Extract the [X, Y] coordinate from the center of the cell holding the provided text.  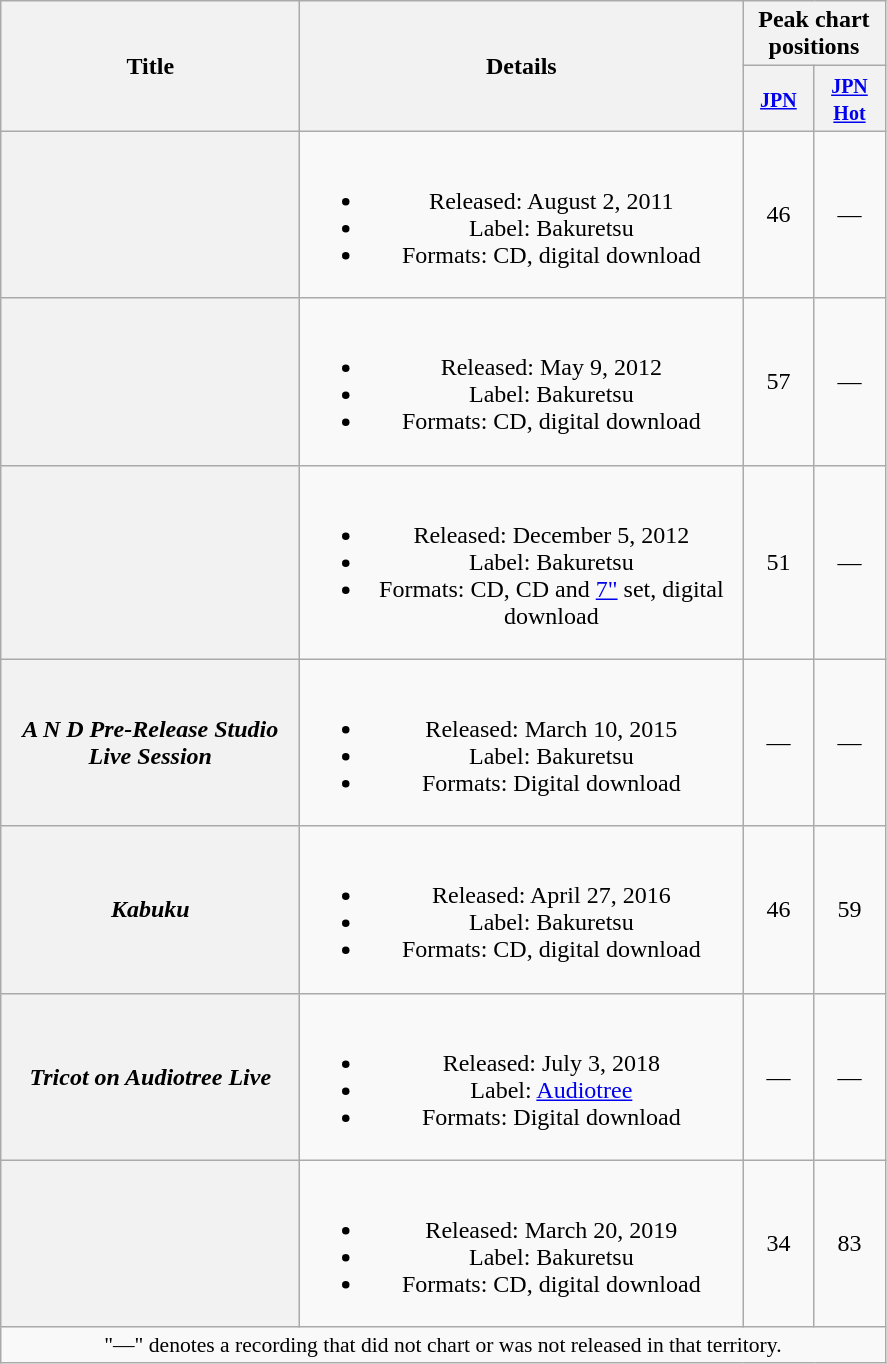
Released: July 3, 2018Label: AudiotreeFormats: Digital download [522, 1076]
"—" denotes a recording that did not chart or was not released in that territory. [443, 1345]
JPN [778, 98]
Released: August 2, 2011Label: BakuretsuFormats: CD, digital download [522, 214]
Released: March 20, 2019Label: BakuretsuFormats: CD, digital download [522, 1244]
34 [778, 1244]
Released: December 5, 2012Label: BakuretsuFormats: CD, CD and 7" set, digital download [522, 562]
Details [522, 66]
57 [778, 382]
Kabuku [150, 910]
51 [778, 562]
Released: March 10, 2015Label: BakuretsuFormats: Digital download [522, 742]
Tricot on Audiotree Live [150, 1076]
JPN Hot [850, 98]
A N D Pre-Release Studio Live Session [150, 742]
Released: May 9, 2012Label: BakuretsuFormats: CD, digital download [522, 382]
59 [850, 910]
Peak chart positions [814, 34]
83 [850, 1244]
Title [150, 66]
Released: April 27, 2016Label: BakuretsuFormats: CD, digital download [522, 910]
